Capture the cell that displays the provided text and extract its [X, Y] central coordinate. 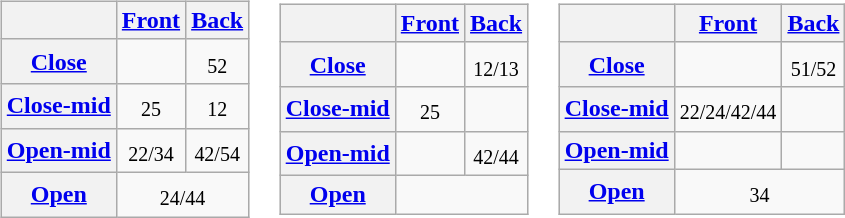
22/24/42/44 [728, 109]
34 [760, 191]
42/54 [218, 150]
12/13 [496, 64]
42/44 [496, 153]
22/34 [150, 150]
51/52 [814, 64]
24/44 [182, 194]
52 [218, 61]
12 [218, 106]
